Scan for the cell matching the given text and deliver its (X, Y) coordinate at center. 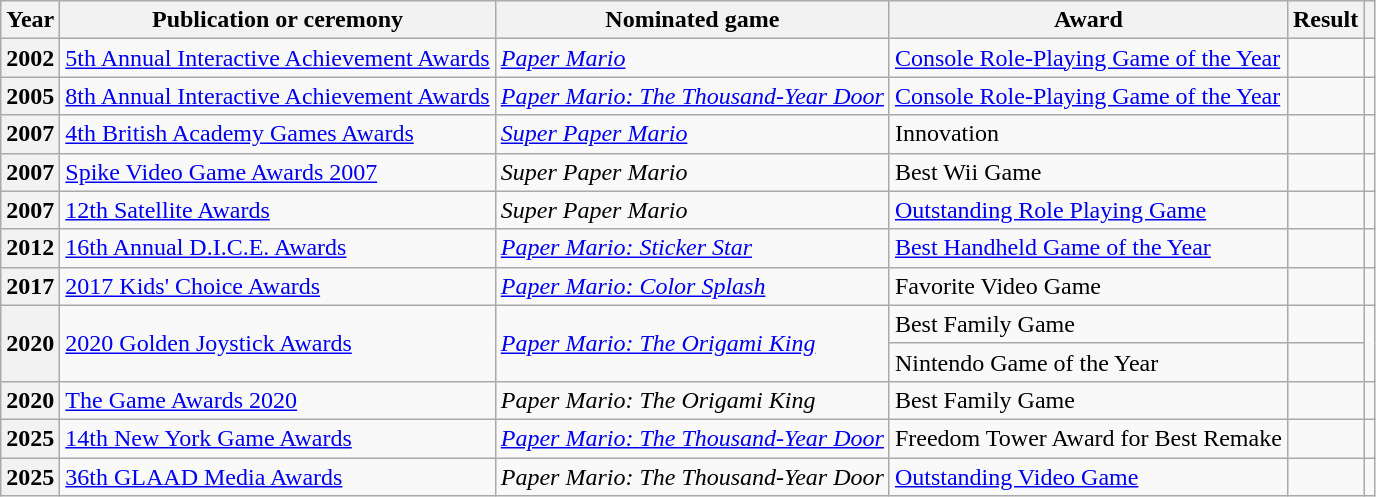
Paper Mario: Color Splash (692, 286)
Year (30, 20)
Publication or ceremony (278, 20)
5th Annual Interactive Achievement Awards (278, 58)
14th New York Game Awards (278, 438)
16th Annual D.I.C.E. Awards (278, 248)
Award (1088, 20)
36th GLAAD Media Awards (278, 477)
2020 Golden Joystick Awards (278, 343)
Innovation (1088, 134)
Nintendo Game of the Year (1088, 362)
Spike Video Game Awards 2007 (278, 172)
Nominated game (692, 20)
Freedom Tower Award for Best Remake (1088, 438)
Best Wii Game (1088, 172)
Result (1325, 20)
Favorite Video Game (1088, 286)
4th British Academy Games Awards (278, 134)
Outstanding Role Playing Game (1088, 210)
The Game Awards 2020 (278, 400)
Paper Mario: Sticker Star (692, 248)
2002 (30, 58)
12th Satellite Awards (278, 210)
Best Handheld Game of the Year (1088, 248)
2017 (30, 286)
2005 (30, 96)
Outstanding Video Game (1088, 477)
Paper Mario (692, 58)
2012 (30, 248)
8th Annual Interactive Achievement Awards (278, 96)
2017 Kids' Choice Awards (278, 286)
